Determine the (X, Y) coordinate at the center of the cell enclosing the given text.  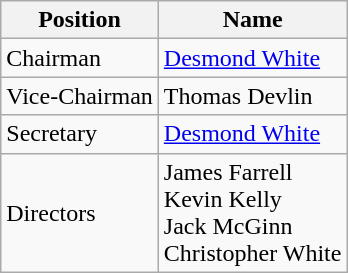
Secretary (80, 134)
Directors (80, 212)
Thomas Devlin (252, 96)
Vice-Chairman (80, 96)
James FarrellKevin KellyJack McGinnChristopher White (252, 212)
Chairman (80, 58)
Name (252, 20)
Position (80, 20)
